Provide the [X, Y] coordinate of the cell's center where the given text is located.  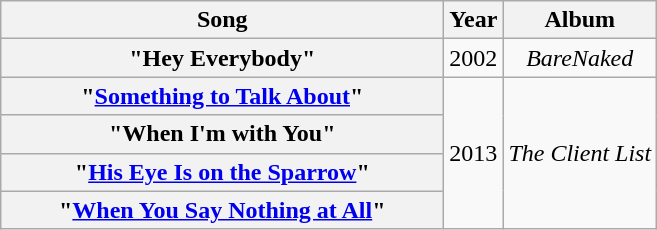
The Client List [580, 153]
2013 [474, 153]
"Hey Everybody" [222, 58]
BareNaked [580, 58]
"Something to Talk About" [222, 96]
"His Eye Is on the Sparrow" [222, 172]
Album [580, 20]
2002 [474, 58]
"When I'm with You" [222, 134]
Song [222, 20]
"When You Say Nothing at All" [222, 210]
Year [474, 20]
